Locate the cell with the specified text and output its [x, y] center coordinate. 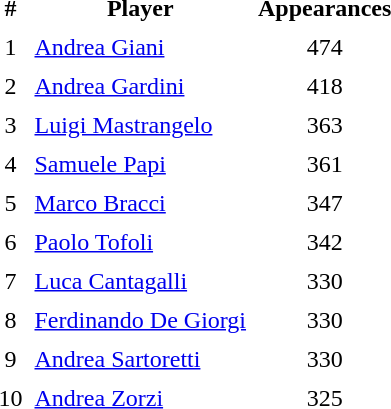
Samuele Papi [140, 164]
Andrea Gardini [140, 86]
Marco Bracci [140, 203]
Luca Cantagalli [140, 281]
Luigi Mastrangelo [140, 125]
Andrea Sartoretti [140, 359]
Paolo Tofoli [140, 242]
Ferdinando De Giorgi [140, 320]
Andrea Giani [140, 47]
